For the text-containing cell, return its midpoint in [x, y] coordinate format. 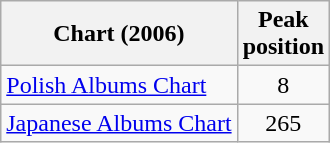
8 [283, 85]
Chart (2006) [119, 34]
265 [283, 123]
Polish Albums Chart [119, 85]
Japanese Albums Chart [119, 123]
Peakposition [283, 34]
